Output the (X, Y) coordinate of the center of the cell containing the given text.  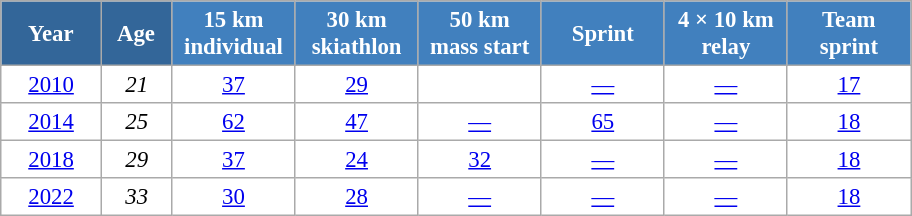
62 (234, 122)
4 × 10 km relay (726, 34)
2014 (52, 122)
Sprint (602, 34)
28 (356, 197)
47 (356, 122)
2018 (52, 160)
25 (136, 122)
17 (848, 85)
21 (136, 85)
2022 (52, 197)
15 km individual (234, 34)
33 (136, 197)
Age (136, 34)
65 (602, 122)
Team sprint (848, 34)
24 (356, 160)
30 km skiathlon (356, 34)
2010 (52, 85)
30 (234, 197)
50 km mass start (480, 34)
32 (480, 160)
Year (52, 34)
